Identify which cell holds the provided text, then report its [x, y] central coordinate. 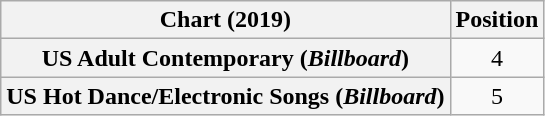
US Hot Dance/Electronic Songs (Billboard) [226, 96]
4 [497, 58]
US Adult Contemporary (Billboard) [226, 58]
5 [497, 96]
Chart (2019) [226, 20]
Position [497, 20]
